Output the [X, Y] coordinate of the center of the cell containing the given text.  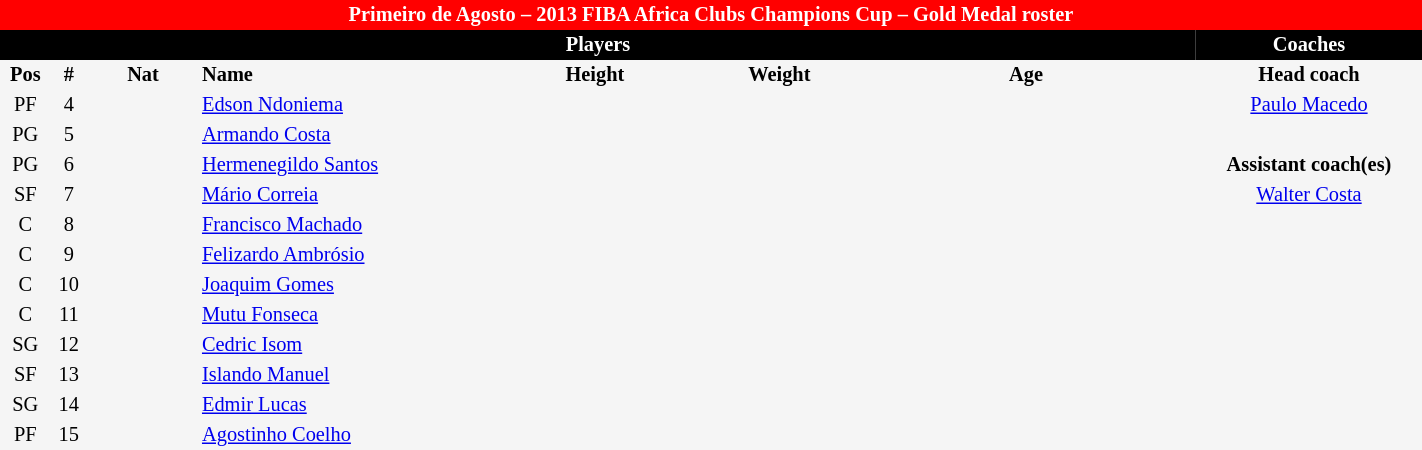
5 [69, 135]
13 [69, 375]
Coaches [1309, 45]
Pos [26, 75]
Paulo Macedo [1309, 105]
# [69, 75]
Name [343, 75]
Primeiro de Agosto – 2013 FIBA Africa Clubs Champions Cup – Gold Medal roster [711, 15]
Weight [780, 75]
9 [69, 255]
6 [69, 165]
Cedric Isom [343, 345]
Players [598, 45]
Felizardo Ambrósio [343, 255]
Head coach [1309, 75]
Age [1026, 75]
Armando Costa [343, 135]
Francisco Machado [343, 225]
Islando Manuel [343, 375]
Edson Ndoniema [343, 105]
Joaquim Gomes [343, 285]
7 [69, 195]
Hermenegildo Santos [343, 165]
4 [69, 105]
12 [69, 345]
Nat [143, 75]
Assistant coach(es) [1309, 165]
11 [69, 315]
Mário Correia [343, 195]
15 [69, 435]
Mutu Fonseca [343, 315]
Edmir Lucas [343, 405]
Walter Costa [1309, 195]
Height [595, 75]
14 [69, 405]
Agostinho Coelho [343, 435]
10 [69, 285]
8 [69, 225]
